Capture the cell that displays the provided text and extract its [x, y] central coordinate. 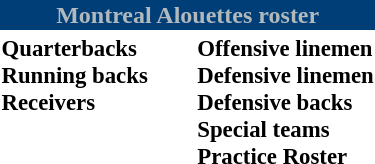
Montreal Alouettes roster [188, 15]
